Find where the given text appears and provide that cell's center as (x, y) coordinate. 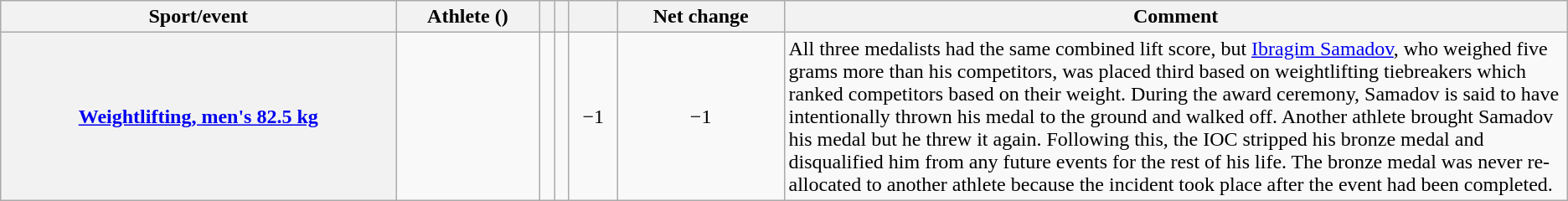
Net change (700, 17)
Comment (1176, 17)
Sport/event (199, 17)
Athlete () (467, 17)
Weightlifting, men's 82.5 kg (199, 116)
